Identify which cell holds the provided text, then report its (X, Y) central coordinate. 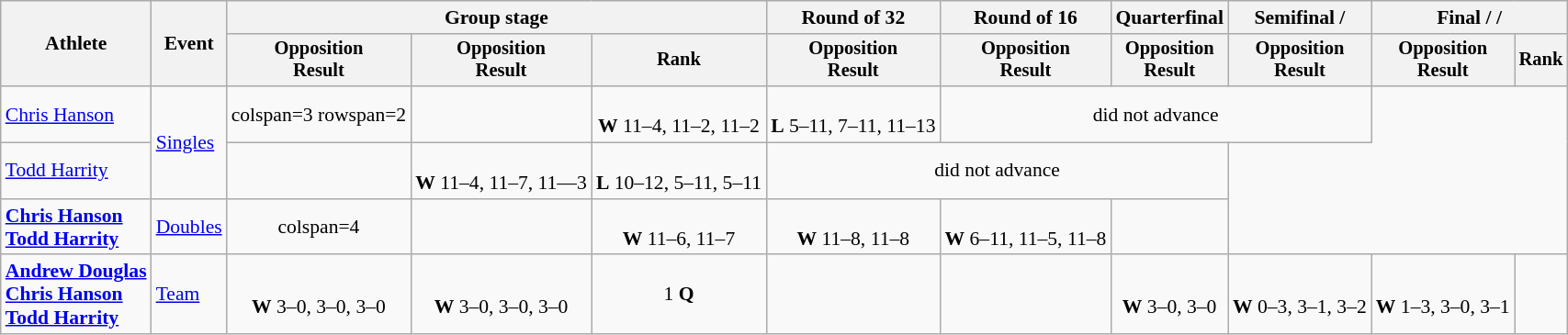
Doubles (189, 228)
Event (189, 44)
W 3–0, 3–0 (1169, 296)
Semifinal / (1300, 17)
colspan=3 rowspan=2 (320, 114)
Andrew DouglasChris HansonTodd Harrity (76, 296)
L 10–12, 5–11, 5–11 (679, 171)
Todd Harrity (76, 171)
Round of 32 (852, 17)
Singles (189, 142)
W 6–11, 11–5, 11–8 (1026, 228)
W 11–8, 11–8 (852, 228)
W 1–3, 3–0, 3–1 (1443, 296)
W 0–3, 3–1, 3–2 (1300, 296)
Team (189, 296)
Final / / (1470, 17)
Athlete (76, 44)
Chris HansonTodd Harrity (76, 228)
colspan=4 (320, 228)
Quarterfinal (1169, 17)
W 11–6, 11–7 (679, 228)
Round of 16 (1026, 17)
L 5–11, 7–11, 11–13 (852, 114)
1 Q (679, 296)
Group stage (496, 17)
Chris Hanson (76, 114)
W 11–4, 11–7, 11—3 (502, 171)
W 11–4, 11–2, 11–2 (679, 114)
